Pinpoint the cell where the given text exists, returning its (X, Y) midpoint coordinate. 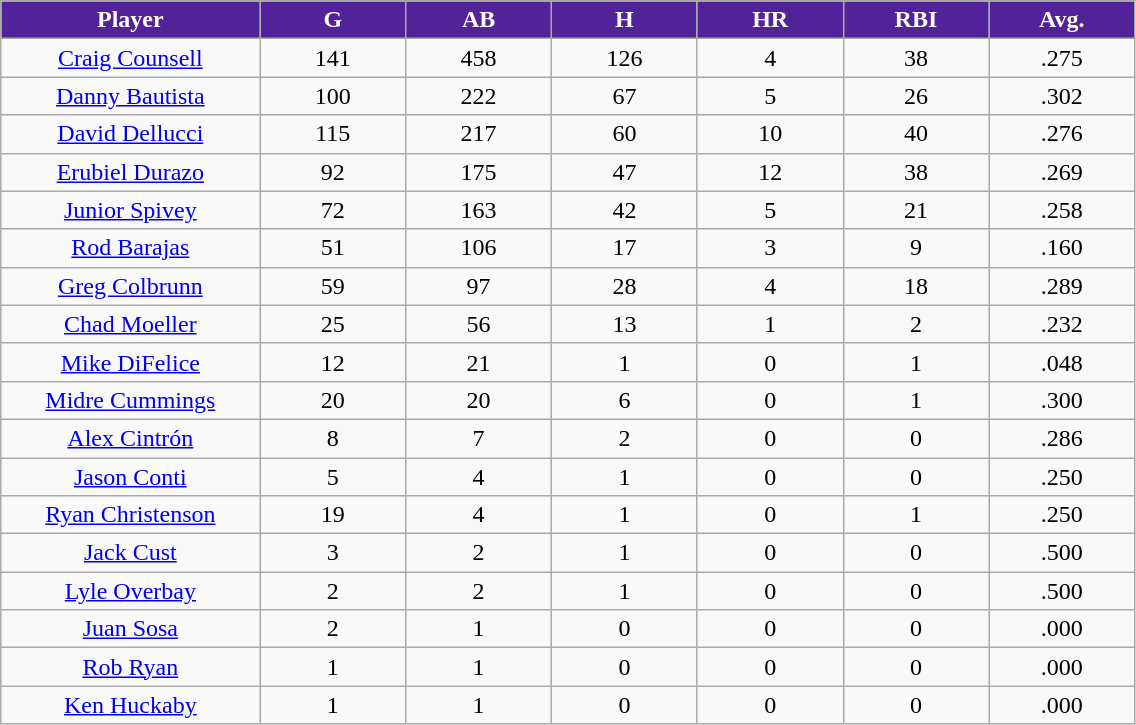
126 (624, 58)
10 (770, 134)
8 (333, 438)
13 (624, 324)
217 (479, 134)
.302 (1062, 96)
458 (479, 58)
92 (333, 172)
60 (624, 134)
47 (624, 172)
.269 (1062, 172)
.300 (1062, 400)
19 (333, 515)
G (333, 20)
222 (479, 96)
100 (333, 96)
17 (624, 248)
HR (770, 20)
72 (333, 210)
Erubiel Durazo (130, 172)
.275 (1062, 58)
Greg Colbrunn (130, 286)
Jason Conti (130, 477)
25 (333, 324)
141 (333, 58)
.258 (1062, 210)
Avg. (1062, 20)
40 (916, 134)
Craig Counsell (130, 58)
42 (624, 210)
106 (479, 248)
28 (624, 286)
.160 (1062, 248)
163 (479, 210)
26 (916, 96)
RBI (916, 20)
Alex Cintrón (130, 438)
18 (916, 286)
97 (479, 286)
.276 (1062, 134)
175 (479, 172)
Player (130, 20)
AB (479, 20)
9 (916, 248)
59 (333, 286)
Mike DiFelice (130, 362)
Junior Spivey (130, 210)
David Dellucci (130, 134)
51 (333, 248)
Ryan Christenson (130, 515)
6 (624, 400)
Rod Barajas (130, 248)
.232 (1062, 324)
H (624, 20)
.289 (1062, 286)
7 (479, 438)
Juan Sosa (130, 629)
67 (624, 96)
.286 (1062, 438)
Rob Ryan (130, 667)
Danny Bautista (130, 96)
Midre Cummings (130, 400)
Lyle Overbay (130, 591)
115 (333, 134)
Jack Cust (130, 553)
56 (479, 324)
.048 (1062, 362)
Ken Huckaby (130, 705)
Chad Moeller (130, 324)
